Pinpoint the cell where the given text exists, returning its (x, y) midpoint coordinate. 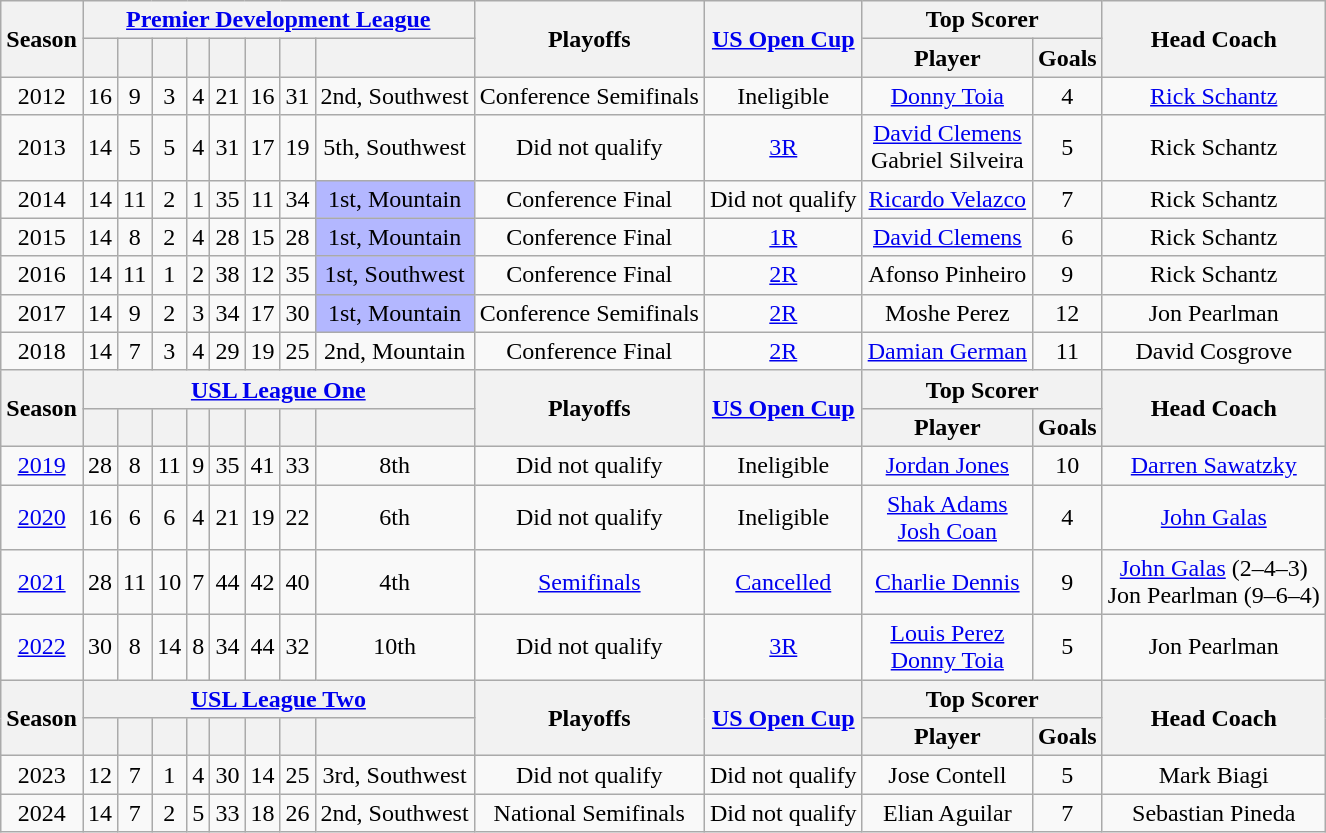
2016 (42, 275)
Cancelled (783, 582)
2018 (42, 351)
Damian German (947, 351)
Semifinals (589, 582)
2015 (42, 237)
USL League Two (278, 699)
2013 (42, 148)
Afonso Pinheiro (947, 275)
6th (394, 516)
2nd, Mountain (394, 351)
2012 (42, 96)
10th (394, 648)
David Clemens (947, 237)
8th (394, 465)
David Clemens Gabriel Silveira (947, 148)
4th (394, 582)
Premier Development League (278, 20)
5th, Southwest (394, 148)
Moshe Perez (947, 313)
Darren Sawatzky (1214, 465)
2014 (42, 199)
Jordan Jones (947, 465)
John Galas (2–4–3) Jon Pearlman (9–6–4) (1214, 582)
USL League One (278, 389)
32 (298, 648)
2024 (42, 813)
1st, Southwest (394, 275)
Sebastian Pineda (1214, 813)
2020 (42, 516)
41 (262, 465)
26 (298, 813)
Mark Biagi (1214, 775)
2022 (42, 648)
18 (262, 813)
1R (783, 237)
National Semifinals (589, 813)
Elian Aguilar (947, 813)
38 (228, 275)
3rd, Southwest (394, 775)
15 (262, 237)
Donny Toia (947, 96)
2019 (42, 465)
29 (228, 351)
42 (262, 582)
2021 (42, 582)
Charlie Dennis (947, 582)
2017 (42, 313)
Louis Perez Donny Toia (947, 648)
Ricardo Velazco (947, 199)
David Cosgrove (1214, 351)
22 (298, 516)
Shak Adams Josh Coan (947, 516)
40 (298, 582)
Jose Contell (947, 775)
2023 (42, 775)
John Galas (1214, 516)
